Pinpoint the cell where the given text exists, returning its (x, y) midpoint coordinate. 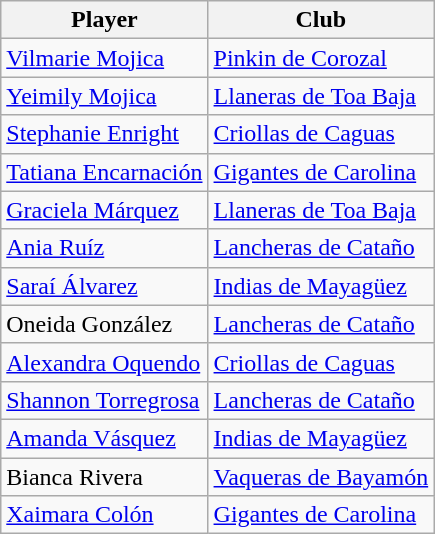
Tatiana Encarnación (104, 172)
Club (321, 20)
Xaimara Colón (104, 515)
Shannon Torregrosa (104, 400)
Alexandra Oquendo (104, 362)
Graciela Márquez (104, 210)
Amanda Vásquez (104, 438)
Oneida González (104, 324)
Vilmarie Mojica (104, 58)
Player (104, 20)
Saraí Álvarez (104, 286)
Pinkin de Corozal (321, 58)
Stephanie Enright (104, 134)
Yeimily Mojica (104, 96)
Vaqueras de Bayamón (321, 477)
Ania Ruíz (104, 248)
Bianca Rivera (104, 477)
